Search for the cell housing the specified text and yield its [X, Y] center coordinate. 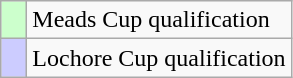
Lochore Cup qualification [159, 58]
Meads Cup qualification [159, 20]
